Return (X, Y) of the center of cell containing provided text 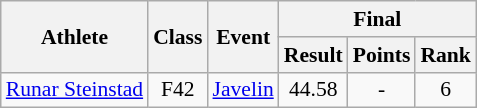
F42 (178, 90)
Event (242, 36)
Class (178, 36)
Javelin (242, 90)
- (382, 90)
44.58 (314, 90)
Points (382, 55)
Rank (446, 55)
Result (314, 55)
Athlete (74, 36)
6 (446, 90)
Runar Steinstad (74, 90)
Final (378, 19)
